Output the (X, Y) coordinate of the center of the cell containing the given text.  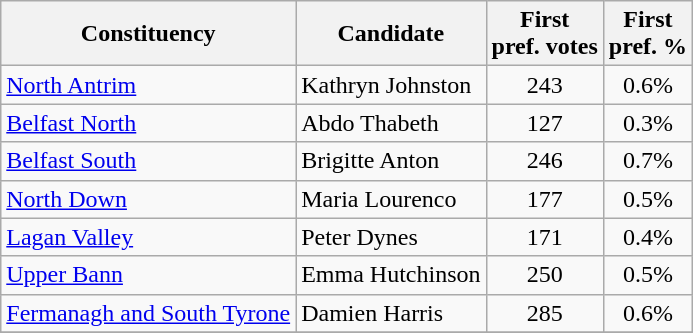
0.3% (648, 123)
171 (544, 237)
Fermanagh and South Tyrone (148, 313)
177 (544, 199)
243 (544, 85)
Belfast South (148, 161)
Peter Dynes (391, 237)
Kathryn Johnston (391, 85)
Damien Harris (391, 313)
First pref. % (648, 34)
North Antrim (148, 85)
Constituency (148, 34)
Upper Bann (148, 275)
Lagan Valley (148, 237)
246 (544, 161)
Candidate (391, 34)
250 (544, 275)
0.4% (648, 237)
Maria Lourenco (391, 199)
Abdo Thabeth (391, 123)
Belfast North (148, 123)
Brigitte Anton (391, 161)
First pref. votes (544, 34)
285 (544, 313)
0.7% (648, 161)
Emma Hutchinson (391, 275)
127 (544, 123)
North Down (148, 199)
